Detect which cell encompasses the target text, then output its (x, y) center coordinate. 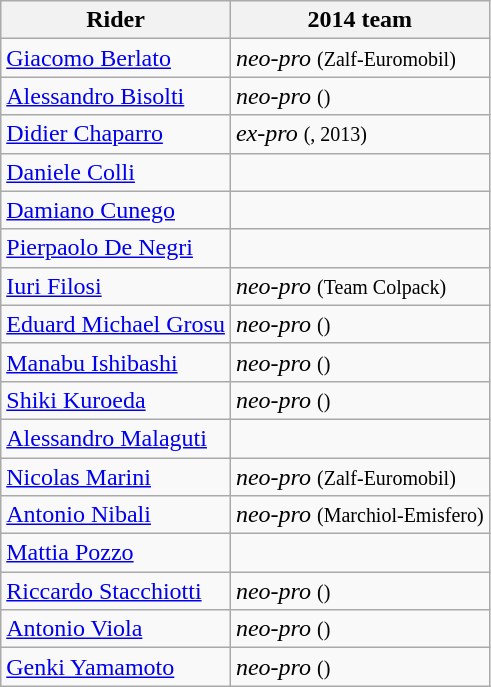
Giacomo Berlato (116, 58)
Alessandro Malaguti (116, 438)
Mattia Pozzo (116, 553)
Rider (116, 20)
Nicolas Marini (116, 477)
Antonio Nibali (116, 515)
Didier Chaparro (116, 134)
Genki Yamamoto (116, 667)
Iuri Filosi (116, 286)
Shiki Kuroeda (116, 400)
neo-pro (Marchiol-Emisfero) (360, 515)
ex-pro (, 2013) (360, 134)
Damiano Cunego (116, 210)
Antonio Viola (116, 629)
Manabu Ishibashi (116, 362)
Riccardo Stacchiotti (116, 591)
neo-pro (Team Colpack) (360, 286)
Pierpaolo De Negri (116, 248)
Daniele Colli (116, 172)
Eduard Michael Grosu (116, 324)
Alessandro Bisolti (116, 96)
2014 team (360, 20)
